Find where the given text appears and provide that cell's center as [X, Y] coordinate. 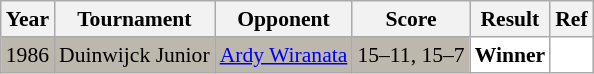
Result [510, 19]
Score [410, 19]
Duinwijck Junior [134, 55]
Opponent [284, 19]
Ardy Wiranata [284, 55]
Year [28, 19]
1986 [28, 55]
Ref [571, 19]
Winner [510, 55]
15–11, 15–7 [410, 55]
Tournament [134, 19]
